Pinpoint the cell where the given text exists, returning its [X, Y] midpoint coordinate. 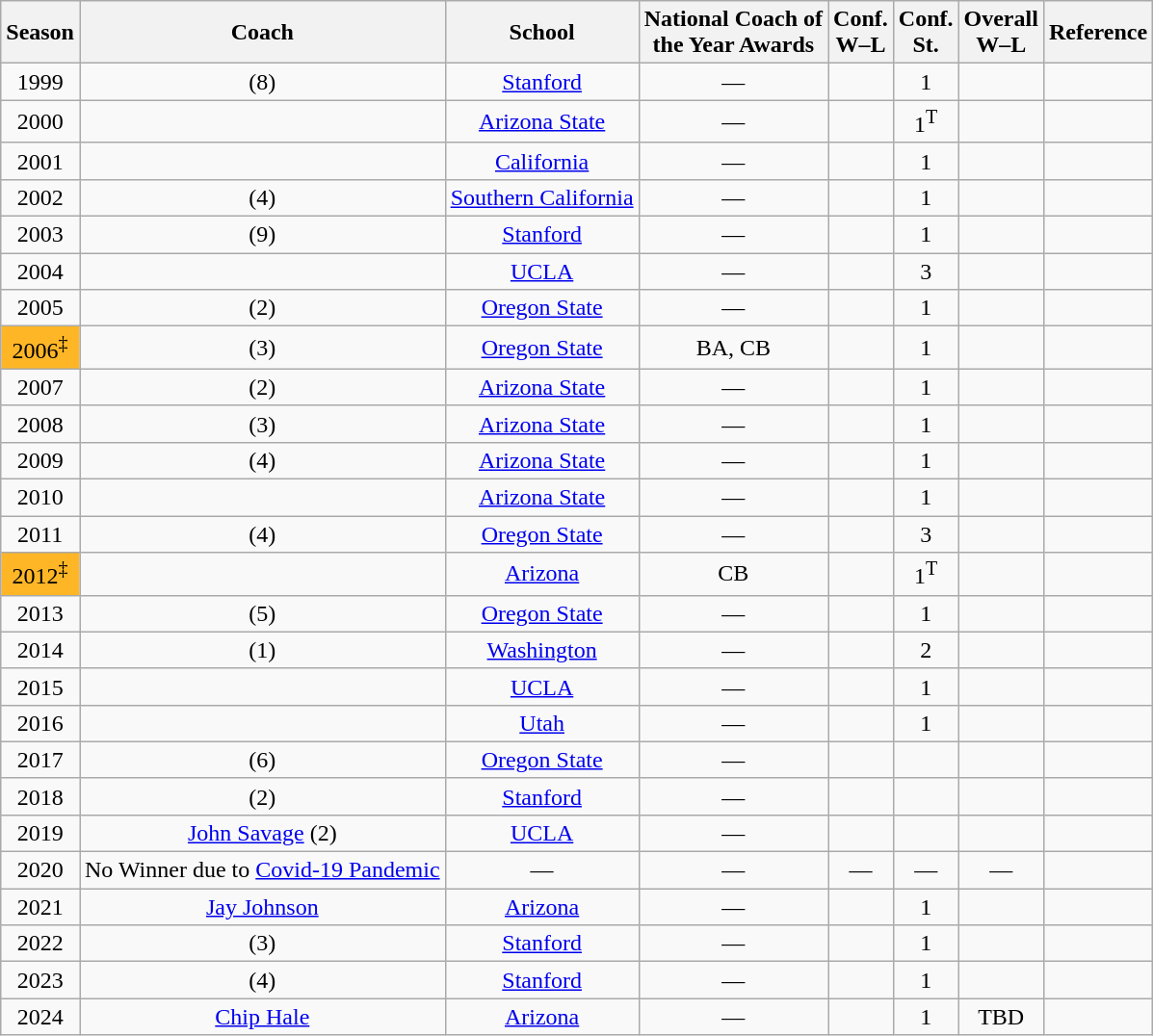
(9) [262, 235]
School [541, 33]
2004 [40, 272]
Conf.St. [926, 33]
Washington [541, 650]
Conf.W–L [861, 33]
(1) [262, 650]
Chip Hale [262, 1017]
2014 [40, 650]
Southern California [541, 197]
2022 [40, 944]
Reference [1098, 33]
(8) [262, 82]
1999 [40, 82]
2002 [40, 197]
2000 [40, 121]
OverallW–L [1001, 33]
BA, CB [733, 349]
2005 [40, 308]
National Coach ofthe Year Awards [733, 33]
2017 [40, 760]
California [541, 161]
2006‡ [40, 349]
2011 [40, 534]
2021 [40, 907]
(6) [262, 760]
2008 [40, 424]
Season [40, 33]
2 [926, 650]
2016 [40, 723]
2001 [40, 161]
2009 [40, 460]
2024 [40, 1017]
No Winner due to Covid-19 Pandemic [262, 870]
2018 [40, 796]
Utah [541, 723]
TBD [1001, 1017]
2015 [40, 686]
2013 [40, 613]
Jay Johnson [262, 907]
2003 [40, 235]
2007 [40, 387]
2020 [40, 870]
2023 [40, 980]
2019 [40, 834]
CB [733, 574]
2012‡ [40, 574]
John Savage (2) [262, 834]
2010 [40, 497]
Coach [262, 33]
(5) [262, 613]
